Determine the (x, y) coordinate at the center of the cell enclosing the given text.  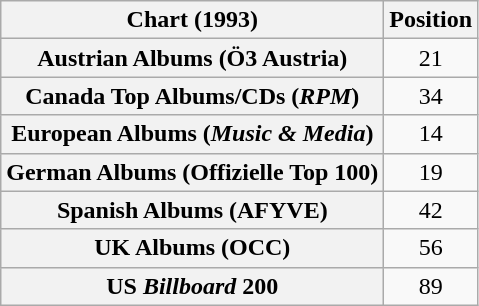
Austrian Albums (Ö3 Austria) (192, 58)
European Albums (Music & Media) (192, 134)
56 (431, 248)
Chart (1993) (192, 20)
Spanish Albums (AFYVE) (192, 210)
89 (431, 286)
14 (431, 134)
21 (431, 58)
34 (431, 96)
Position (431, 20)
42 (431, 210)
German Albums (Offizielle Top 100) (192, 172)
US Billboard 200 (192, 286)
Canada Top Albums/CDs (RPM) (192, 96)
19 (431, 172)
UK Albums (OCC) (192, 248)
